Scan for the cell matching the given text and deliver its [X, Y] coordinate at center. 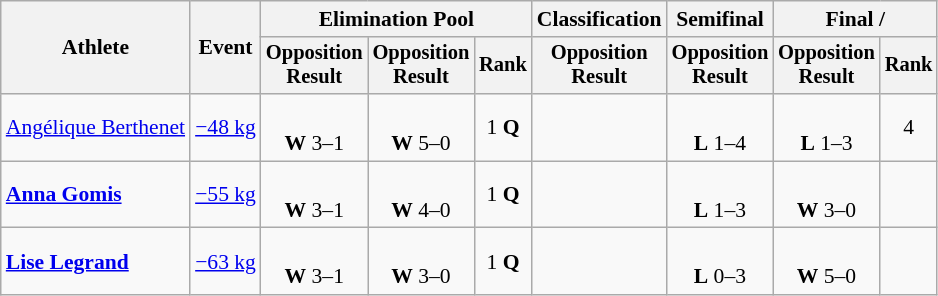
Angélique Berthenet [96, 128]
4 [909, 128]
Final / [855, 19]
−55 kg [226, 194]
−48 kg [226, 128]
−63 kg [226, 262]
Athlete [96, 48]
Classification [600, 19]
Elimination Pool [396, 19]
L 1–4 [720, 128]
Lise Legrand [96, 262]
Semifinal [720, 19]
Anna Gomis [96, 194]
Event [226, 48]
L 0–3 [720, 262]
W 4–0 [422, 194]
